Detect which cell encompasses the target text, then output its [x, y] center coordinate. 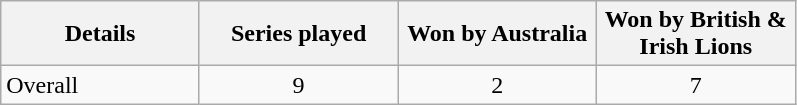
9 [298, 85]
7 [696, 85]
Details [100, 34]
Series played [298, 34]
Won by British & Irish Lions [696, 34]
2 [498, 85]
Overall [100, 85]
Won by Australia [498, 34]
